For the text-containing cell, return its midpoint in [X, Y] coordinate format. 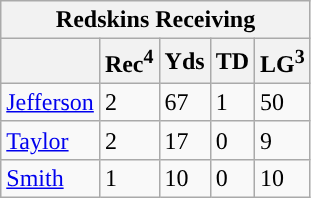
50 [283, 102]
Smith [50, 178]
Rec4 [129, 62]
17 [184, 140]
TD [232, 62]
Jefferson [50, 102]
9 [283, 140]
Taylor [50, 140]
Yds [184, 62]
67 [184, 102]
Redskins Receiving [156, 20]
LG3 [283, 62]
